Output the (x, y) coordinate of the center of the cell containing the given text.  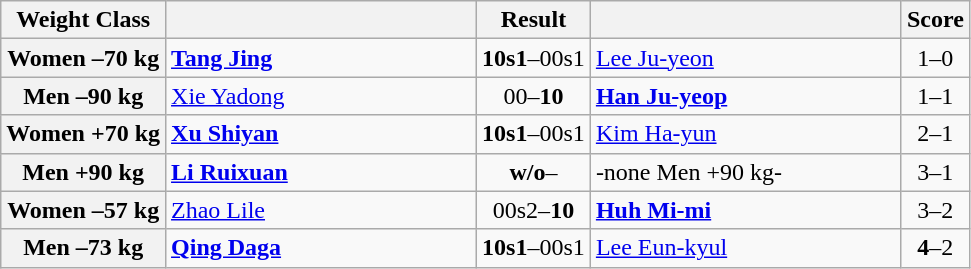
Men –73 kg (84, 248)
Kim Ha-yun (746, 134)
Zhao Lile (322, 210)
Men +90 kg (84, 172)
Xu Shiyan (322, 134)
Weight Class (84, 20)
4–2 (935, 248)
-none Men +90 kg- (746, 172)
Tang Jing (322, 58)
Women +70 kg (84, 134)
w/o– (534, 172)
Women –57 kg (84, 210)
1–0 (935, 58)
Women –70 kg (84, 58)
Li Ruixuan (322, 172)
Lee Eun-kyul (746, 248)
00–10 (534, 96)
Xie Yadong (322, 96)
3–1 (935, 172)
3–2 (935, 210)
00s2–10 (534, 210)
Men –90 kg (84, 96)
Huh Mi-mi (746, 210)
1–1 (935, 96)
Score (935, 20)
Qing Daga (322, 248)
Lee Ju-yeon (746, 58)
2–1 (935, 134)
Han Ju-yeop (746, 96)
Result (534, 20)
